Extract the [X, Y] coordinate from the center of the cell holding the provided text.  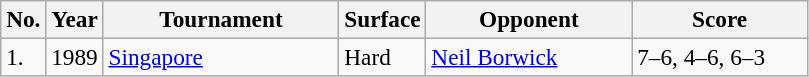
Surface [382, 19]
1. [24, 57]
Score [720, 19]
Tournament [221, 19]
No. [24, 19]
7–6, 4–6, 6–3 [720, 57]
Singapore [221, 57]
Opponent [529, 19]
Year [74, 19]
1989 [74, 57]
Hard [382, 57]
Neil Borwick [529, 57]
